Search for the cell housing the specified text and yield its [X, Y] center coordinate. 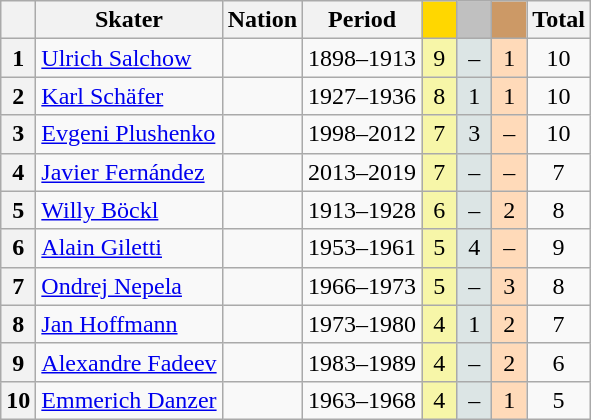
Karl Schäfer [129, 96]
1898–1913 [362, 58]
Total [559, 20]
Emmerich Danzer [129, 400]
Alain Giletti [129, 248]
1998–2012 [362, 134]
Nation [262, 20]
Jan Hoffmann [129, 324]
Period [362, 20]
1953–1961 [362, 248]
Skater [129, 20]
1913–1928 [362, 210]
1973–1980 [362, 324]
1963–1968 [362, 400]
1927–1936 [362, 96]
Willy Böckl [129, 210]
Alexandre Fadeev [129, 362]
2013–2019 [362, 172]
Evgeni Plushenko [129, 134]
Ulrich Salchow [129, 58]
Ondrej Nepela [129, 286]
1966–1973 [362, 286]
Javier Fernández [129, 172]
1983–1989 [362, 362]
